Return (X, Y) of the center of cell containing provided text 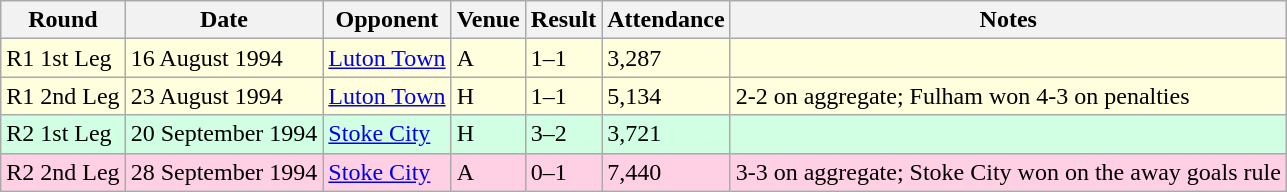
Round (63, 20)
5,134 (666, 96)
3,721 (666, 134)
Date (224, 20)
Notes (1008, 20)
Result (563, 20)
R2 1st Leg (63, 134)
R1 1st Leg (63, 58)
20 September 1994 (224, 134)
Attendance (666, 20)
28 September 1994 (224, 172)
3,287 (666, 58)
3–2 (563, 134)
0–1 (563, 172)
Opponent (387, 20)
16 August 1994 (224, 58)
R1 2nd Leg (63, 96)
23 August 1994 (224, 96)
7,440 (666, 172)
3-3 on aggregate; Stoke City won on the away goals rule (1008, 172)
2-2 on aggregate; Fulham won 4-3 on penalties (1008, 96)
Venue (488, 20)
R2 2nd Leg (63, 172)
